Capture the cell that displays the provided text and extract its (x, y) central coordinate. 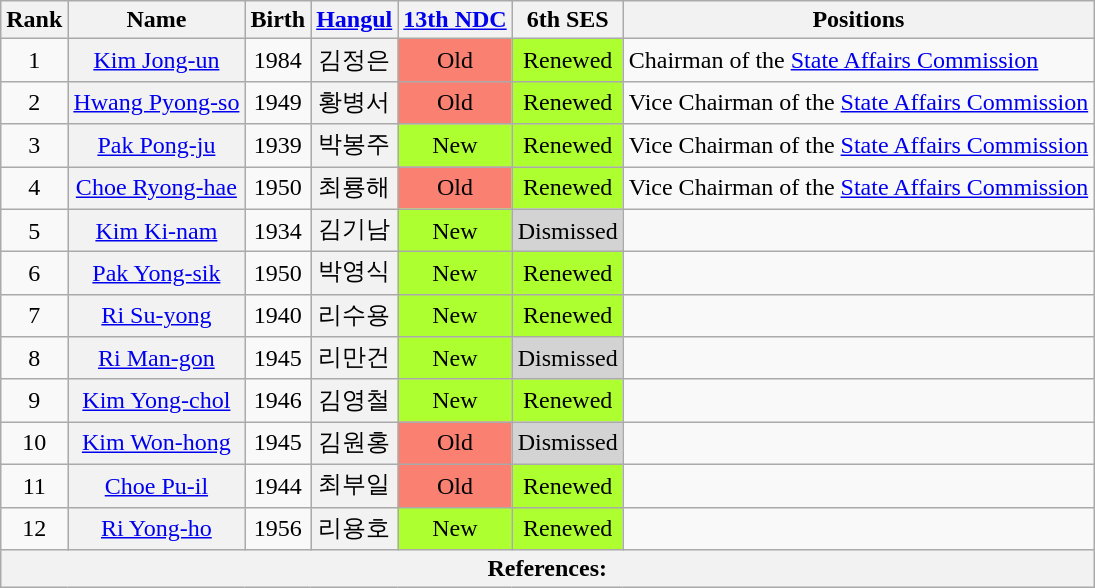
김기남 (354, 230)
Chairman of the State Affairs Commission (858, 60)
1944 (278, 486)
Birth (278, 20)
6th SES (568, 20)
Ri Su-yong (156, 316)
Ri Yong-ho (156, 528)
References: (548, 569)
박영식 (354, 274)
Choe Ryong-hae (156, 188)
7 (34, 316)
Hangul (354, 20)
3 (34, 146)
김영철 (354, 400)
8 (34, 358)
11 (34, 486)
2 (34, 102)
황병서 (354, 102)
Kim Won-hong (156, 444)
1940 (278, 316)
1956 (278, 528)
10 (34, 444)
Hwang Pyong-so (156, 102)
김정은 (354, 60)
6 (34, 274)
Rank (34, 20)
13th NDC (455, 20)
Ri Man-gon (156, 358)
박봉주 (354, 146)
최룡해 (354, 188)
1946 (278, 400)
리수용 (354, 316)
1934 (278, 230)
김원홍 (354, 444)
리만건 (354, 358)
1 (34, 60)
5 (34, 230)
1984 (278, 60)
Pak Pong-ju (156, 146)
1939 (278, 146)
리용호 (354, 528)
9 (34, 400)
Kim Jong-un (156, 60)
1949 (278, 102)
Positions (858, 20)
Name (156, 20)
Pak Yong-sik (156, 274)
Kim Ki-nam (156, 230)
Kim Yong-chol (156, 400)
12 (34, 528)
4 (34, 188)
Choe Pu-il (156, 486)
최부일 (354, 486)
